Detect which cell encompasses the target text, then output its [X, Y] center coordinate. 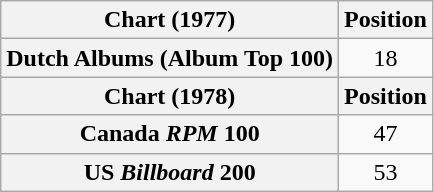
53 [386, 172]
47 [386, 134]
US Billboard 200 [170, 172]
18 [386, 58]
Chart (1977) [170, 20]
Dutch Albums (Album Top 100) [170, 58]
Canada RPM 100 [170, 134]
Chart (1978) [170, 96]
